Search for the cell housing the specified text and yield its [x, y] center coordinate. 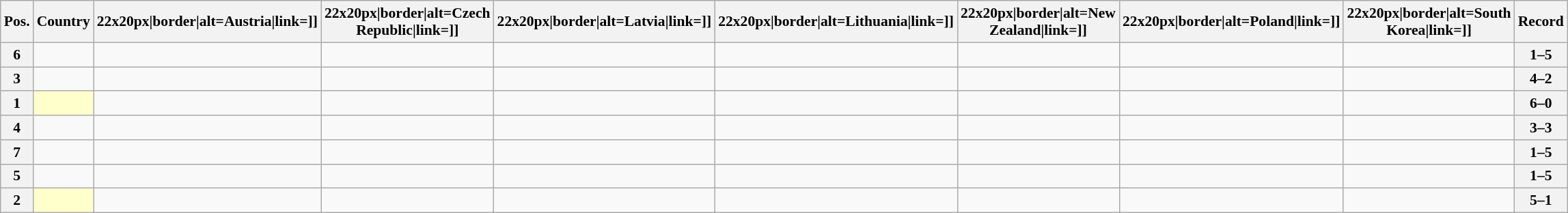
22x20px|border|alt=South Korea|link=]] [1429, 22]
22x20px|border|alt=Lithuania|link=]] [836, 22]
Pos. [17, 22]
1 [17, 104]
3–3 [1541, 128]
22x20px|border|alt=Poland|link=]] [1231, 22]
7 [17, 152]
2 [17, 201]
5–1 [1541, 201]
4 [17, 128]
22x20px|border|alt=Austria|link=]] [208, 22]
22x20px|border|alt=Czech Republic|link=]] [407, 22]
Record [1541, 22]
22x20px|border|alt=Latvia|link=]] [605, 22]
4–2 [1541, 79]
3 [17, 79]
6 [17, 55]
6–0 [1541, 104]
5 [17, 176]
Country [64, 22]
22x20px|border|alt=New Zealand|link=]] [1039, 22]
